Detect which cell encompasses the target text, then output its [X, Y] center coordinate. 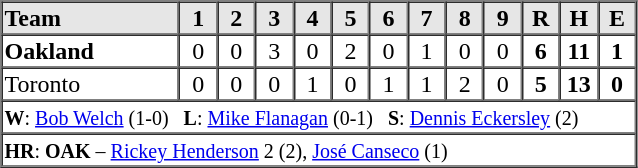
H [579, 18]
Toronto [91, 84]
E [617, 18]
7 [427, 18]
Team [91, 18]
11 [579, 50]
8 [465, 18]
13 [579, 84]
W: Bob Welch (1-0) L: Mike Flanagan (0-1) S: Dennis Eckersley (2) [319, 116]
9 [503, 18]
Oakland [91, 50]
HR: OAK – Rickey Henderson 2 (2), José Canseco (1) [319, 150]
R [541, 18]
4 [312, 18]
